Pinpoint the cell where the given text exists, returning its [x, y] midpoint coordinate. 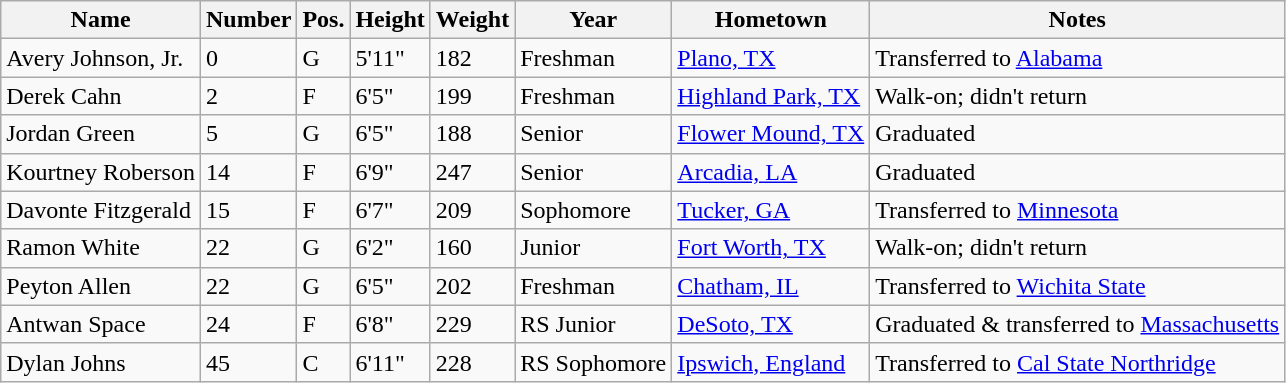
Ipswich, England [771, 362]
Sophomore [594, 210]
15 [248, 210]
DeSoto, TX [771, 324]
6'2" [390, 248]
6'8" [390, 324]
Name [101, 20]
RS Sophomore [594, 362]
Ramon White [101, 248]
RS Junior [594, 324]
182 [472, 58]
6'11" [390, 362]
Peyton Allen [101, 286]
24 [248, 324]
Transferred to Wichita State [1078, 286]
209 [472, 210]
229 [472, 324]
14 [248, 172]
Avery Johnson, Jr. [101, 58]
Highland Park, TX [771, 96]
Height [390, 20]
Weight [472, 20]
Fort Worth, TX [771, 248]
Number [248, 20]
Hometown [771, 20]
Transferred to Alabama [1078, 58]
Davonte Fitzgerald [101, 210]
45 [248, 362]
Transferred to Minnesota [1078, 210]
Graduated & transferred to Massachusetts [1078, 324]
5 [248, 134]
6'9" [390, 172]
Antwan Space [101, 324]
228 [472, 362]
Junior [594, 248]
2 [248, 96]
Transferred to Cal State Northridge [1078, 362]
Arcadia, LA [771, 172]
Dylan Johns [101, 362]
Plano, TX [771, 58]
6'7" [390, 210]
Pos. [324, 20]
188 [472, 134]
5'11" [390, 58]
Jordan Green [101, 134]
Flower Mound, TX [771, 134]
Year [594, 20]
C [324, 362]
199 [472, 96]
202 [472, 286]
Tucker, GA [771, 210]
Chatham, IL [771, 286]
160 [472, 248]
Kourtney Roberson [101, 172]
247 [472, 172]
Derek Cahn [101, 96]
Notes [1078, 20]
0 [248, 58]
